Find where the given text appears and provide that cell's center as (X, Y) coordinate. 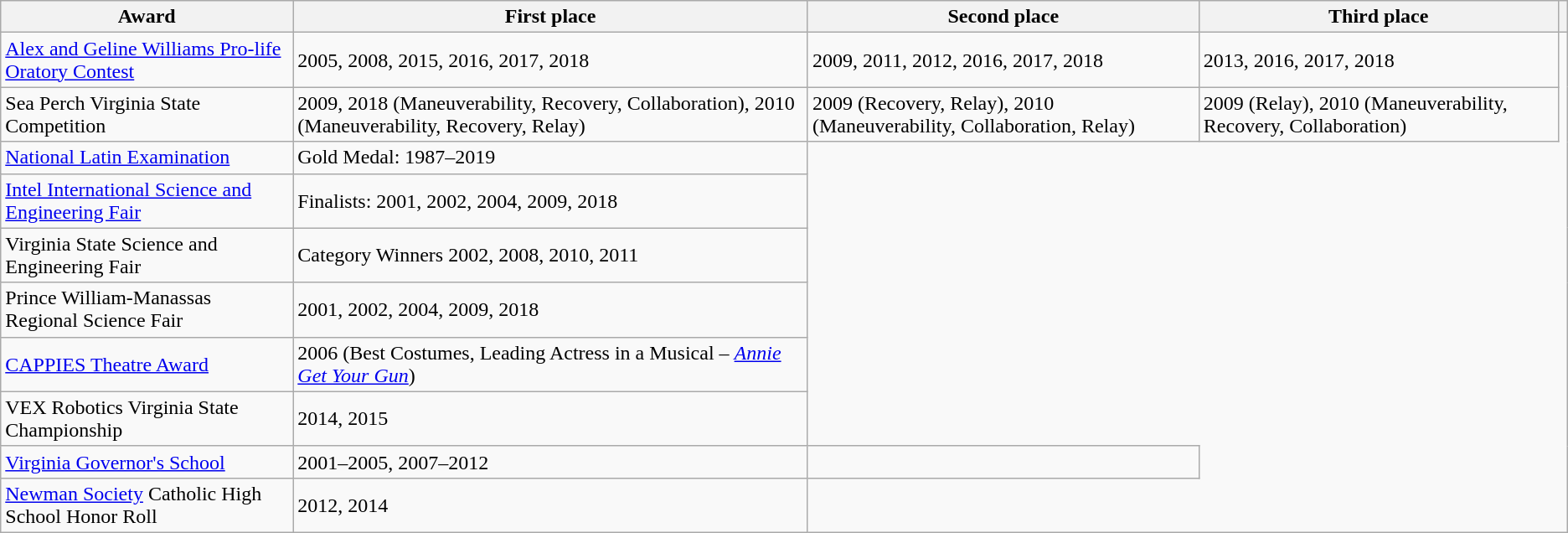
Newman Society Catholic High School Honor Roll (147, 505)
2001–2005, 2007–2012 (551, 462)
Virginia Governor's School (147, 462)
2001, 2002, 2004, 2009, 2018 (551, 310)
National Latin Examination (147, 158)
Alex and Geline Williams Pro-life Oratory Contest (147, 60)
2012, 2014 (551, 505)
Award (147, 17)
2006 (Best Costumes, Leading Actress in a Musical – Annie Get Your Gun) (551, 364)
2013, 2016, 2017, 2018 (1379, 60)
2009 (Relay), 2010 (Maneuverability, Recovery, Collaboration) (1379, 114)
Finalists: 2001, 2002, 2004, 2009, 2018 (551, 201)
Category Winners 2002, 2008, 2010, 2011 (551, 255)
VEX Robotics Virginia State Championship (147, 419)
Second place (1003, 17)
CAPPIES Theatre Award (147, 364)
2014, 2015 (551, 419)
Virginia State Science and Engineering Fair (147, 255)
Third place (1379, 17)
2009, 2018 (Maneuverability, Recovery, Collaboration), 2010 (Maneuverability, Recovery, Relay) (551, 114)
Gold Medal: 1987–2019 (551, 158)
2009 (Recovery, Relay), 2010 (Maneuverability, Collaboration, Relay) (1003, 114)
2009, 2011, 2012, 2016, 2017, 2018 (1003, 60)
First place (551, 17)
Prince William-Manassas Regional Science Fair (147, 310)
Intel International Science and Engineering Fair (147, 201)
2005, 2008, 2015, 2016, 2017, 2018 (551, 60)
Sea Perch Virginia State Competition (147, 114)
